Capture the cell that displays the provided text and extract its [x, y] central coordinate. 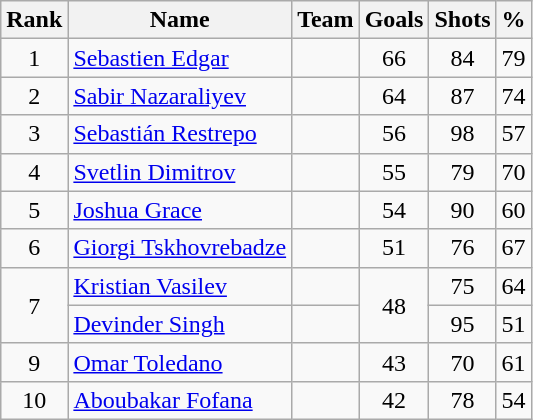
Svetlin Dimitrov [180, 172]
42 [394, 400]
56 [394, 134]
2 [34, 96]
Goals [394, 20]
95 [462, 324]
Name [180, 20]
6 [34, 248]
Kristian Vasilev [180, 286]
Team [326, 20]
75 [462, 286]
5 [34, 210]
74 [514, 96]
7 [34, 305]
Giorgi Tskhovrebadze [180, 248]
1 [34, 58]
Shots [462, 20]
Sebastien Edgar [180, 58]
9 [34, 362]
48 [394, 305]
84 [462, 58]
43 [394, 362]
Aboubakar Fofana [180, 400]
57 [514, 134]
10 [34, 400]
3 [34, 134]
% [514, 20]
67 [514, 248]
76 [462, 248]
Rank [34, 20]
Devinder Singh [180, 324]
4 [34, 172]
Sebastián Restrepo [180, 134]
98 [462, 134]
Omar Toledano [180, 362]
60 [514, 210]
87 [462, 96]
66 [394, 58]
61 [514, 362]
90 [462, 210]
Joshua Grace [180, 210]
55 [394, 172]
78 [462, 400]
Sabir Nazaraliyev [180, 96]
